Output the (X, Y) coordinate of the center of the cell containing the given text.  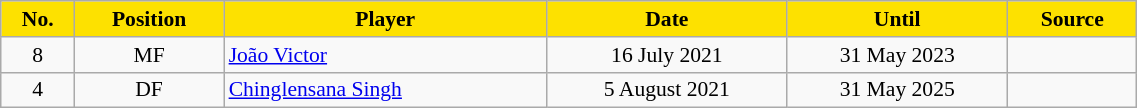
8 (38, 55)
MF (150, 55)
Source (1072, 19)
Player (386, 19)
16 July 2021 (667, 55)
DF (150, 90)
4 (38, 90)
No. (38, 19)
Until (898, 19)
João Victor (386, 55)
Position (150, 19)
31 May 2023 (898, 55)
31 May 2025 (898, 90)
Date (667, 19)
Chinglensana Singh (386, 90)
5 August 2021 (667, 90)
